Search for the cell housing the specified text and yield its (X, Y) center coordinate. 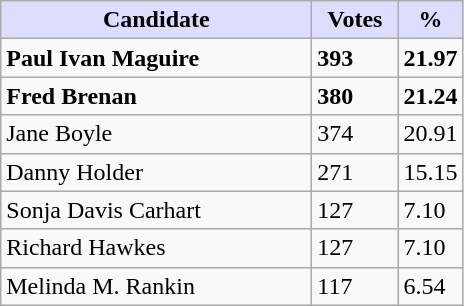
117 (355, 286)
21.97 (430, 58)
380 (355, 96)
6.54 (430, 286)
15.15 (430, 172)
374 (355, 134)
Votes (355, 20)
271 (355, 172)
Richard Hawkes (156, 248)
Candidate (156, 20)
Melinda M. Rankin (156, 286)
Paul Ivan Maguire (156, 58)
% (430, 20)
Jane Boyle (156, 134)
21.24 (430, 96)
Fred Brenan (156, 96)
20.91 (430, 134)
Sonja Davis Carhart (156, 210)
Danny Holder (156, 172)
393 (355, 58)
